Locate the cell with the specified text and output its (x, y) center coordinate. 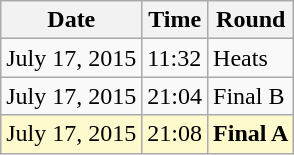
Round (251, 20)
21:08 (175, 134)
Date (72, 20)
Time (175, 20)
21:04 (175, 96)
11:32 (175, 58)
Final A (251, 134)
Heats (251, 58)
Final B (251, 96)
